Find where the given text appears and provide that cell's center as (X, Y) coordinate. 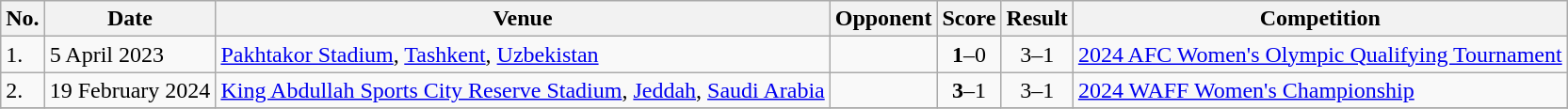
Date (130, 19)
Opponent (883, 19)
1–0 (969, 54)
2024 AFC Women's Olympic Qualifying Tournament (1320, 54)
Result (1037, 19)
1. (23, 54)
5 April 2023 (130, 54)
Competition (1320, 19)
Pakhtakor Stadium, Tashkent, Uzbekistan (523, 54)
2024 WAFF Women's Championship (1320, 90)
2. (23, 90)
Score (969, 19)
19 February 2024 (130, 90)
Venue (523, 19)
King Abdullah Sports City Reserve Stadium, Jeddah, Saudi Arabia (523, 90)
No. (23, 19)
